Identify which cell holds the provided text, then report its (X, Y) central coordinate. 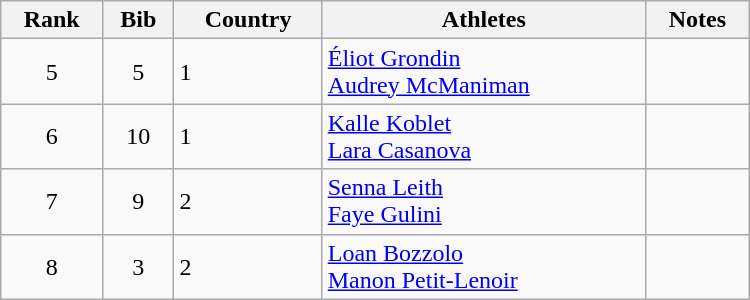
Athletes (484, 20)
Loan BozzoloManon Petit-Lenoir (484, 266)
8 (52, 266)
Éliot GrondinAudrey McManiman (484, 72)
9 (138, 202)
3 (138, 266)
7 (52, 202)
Country (248, 20)
6 (52, 136)
Bib (138, 20)
Rank (52, 20)
Notes (697, 20)
Senna LeithFaye Gulini (484, 202)
Kalle KobletLara Casanova (484, 136)
10 (138, 136)
